Detect which cell encompasses the target text, then output its (x, y) center coordinate. 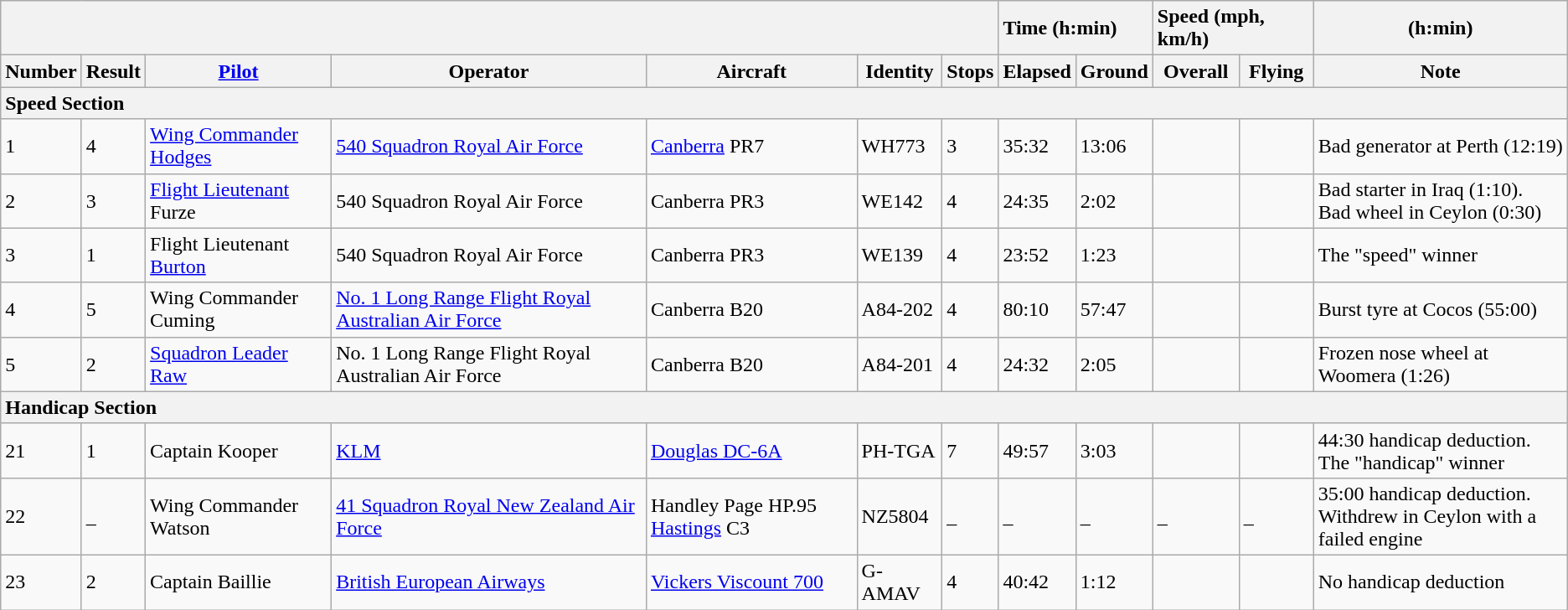
Frozen nose wheel at Woomera (1:26) (1441, 364)
Bad generator at Perth (12:19) (1441, 146)
Douglas DC-6A (751, 451)
49:57 (1037, 451)
WE142 (900, 201)
Vickers Viscount 700 (751, 582)
41 Squadron Royal New Zealand Air Force (489, 516)
80:10 (1037, 310)
24:35 (1037, 201)
Bad starter in Iraq (1:10).Bad wheel in Ceylon (0:30) (1441, 201)
Pilot (239, 71)
Captain Kooper (239, 451)
23:52 (1037, 255)
35:32 (1037, 146)
2:02 (1114, 201)
22 (41, 516)
1:23 (1114, 255)
13:06 (1114, 146)
Flying (1277, 71)
Overall (1196, 71)
Speed Section (784, 103)
Ground (1114, 71)
British European Airways (489, 582)
44:30 handicap deduction.The "handicap" winner (1441, 451)
Handley Page HP.95 Hastings C3 (751, 516)
7 (970, 451)
Result (113, 71)
G-AMAV (900, 582)
40:42 (1037, 582)
Canberra PR7 (751, 146)
Elapsed (1037, 71)
24:32 (1037, 364)
Wing Commander Watson (239, 516)
WE139 (900, 255)
PH-TGA (900, 451)
KLM (489, 451)
The "speed" winner (1441, 255)
Wing Commander Hodges (239, 146)
Handicap Section (784, 407)
Number (41, 71)
57:47 (1114, 310)
Note (1441, 71)
Time (h:min) (1075, 28)
Captain Baillie (239, 582)
Speed (mph, km/h) (1233, 28)
WH773 (900, 146)
Operator (489, 71)
1:12 (1114, 582)
A84-201 (900, 364)
Wing Commander Cuming (239, 310)
3:03 (1114, 451)
No handicap deduction (1441, 582)
23 (41, 582)
Flight Lieutenant Furze (239, 201)
A84-202 (900, 310)
Flight Lieutenant Burton (239, 255)
(h:min) (1441, 28)
Identity (900, 71)
21 (41, 451)
2:05 (1114, 364)
NZ5804 (900, 516)
Squadron Leader Raw (239, 364)
35:00 handicap deduction.Withdrew in Ceylon with a failed engine (1441, 516)
Stops (970, 71)
Aircraft (751, 71)
Burst tyre at Cocos (55:00) (1441, 310)
